Pinpoint the cell where the given text exists, returning its (X, Y) midpoint coordinate. 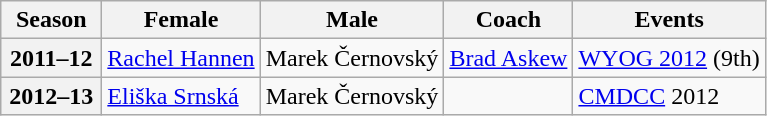
Brad Askew (508, 58)
Season (52, 20)
Female (181, 20)
2011–12 (52, 58)
CMDCC 2012 (669, 96)
Eliška Srnská (181, 96)
Coach (508, 20)
2012–13 (52, 96)
Male (352, 20)
Rachel Hannen (181, 58)
Events (669, 20)
WYOG 2012 (9th) (669, 58)
